Output the [X, Y] coordinate of the center of the cell containing the given text.  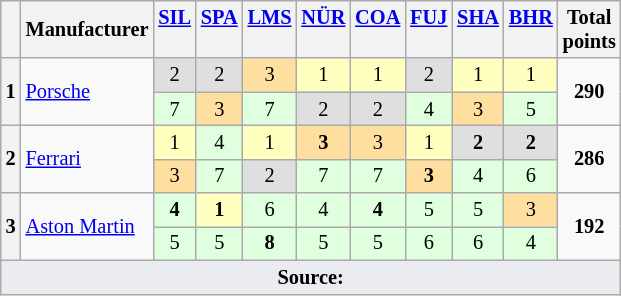
BHR [531, 29]
SPA [220, 29]
SHA [478, 29]
Porsche [88, 92]
FUJ [428, 29]
8 [270, 243]
Source: [311, 277]
Aston Martin [88, 226]
192 [590, 226]
SIL [174, 29]
NÜR [323, 29]
COA [378, 29]
LMS [270, 29]
Totalpoints [590, 29]
Ferrari [88, 158]
Manufacturer [88, 29]
290 [590, 92]
286 [590, 158]
